Extract the (x, y) coordinate from the center of the cell holding the provided text.  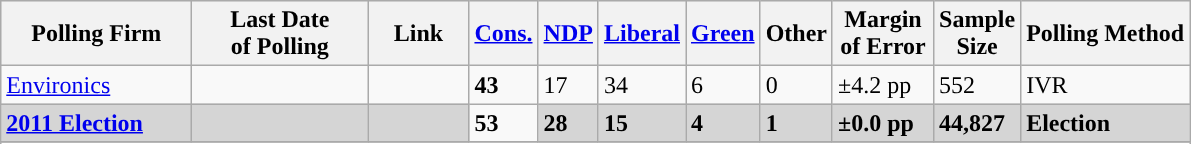
6 (724, 85)
17 (568, 85)
IVR (1106, 85)
Marginof Error (882, 34)
Polling Method (1106, 34)
44,827 (978, 123)
53 (504, 123)
NDP (568, 34)
±4.2 pp (882, 85)
43 (504, 85)
Other (796, 34)
Election (1106, 123)
34 (642, 85)
Polling Firm (96, 34)
0 (796, 85)
Last Dateof Polling (280, 34)
Link (418, 34)
4 (724, 123)
28 (568, 123)
Liberal (642, 34)
552 (978, 85)
Environics (96, 85)
±0.0 pp (882, 123)
Cons. (504, 34)
Green (724, 34)
15 (642, 123)
1 (796, 123)
SampleSize (978, 34)
2011 Election (96, 123)
